Locate the cell with the specified text and output its (X, Y) center coordinate. 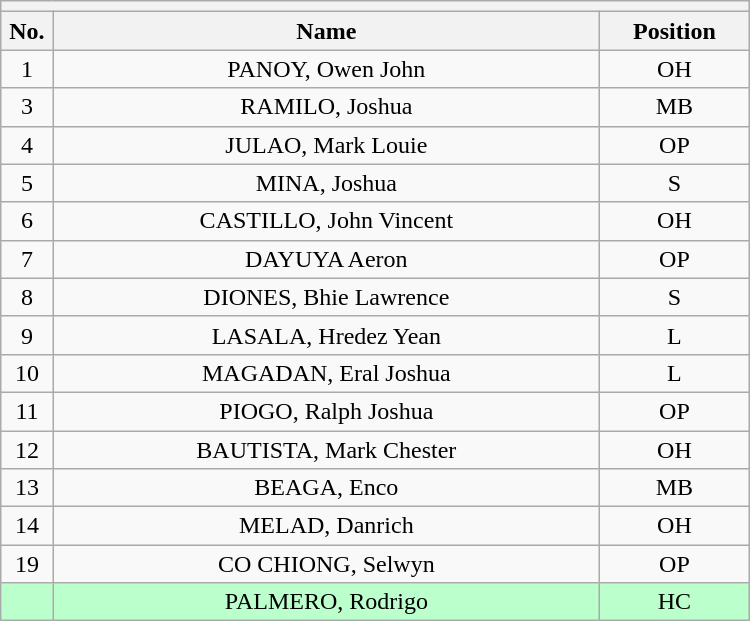
No. (27, 31)
BAUTISTA, Mark Chester (326, 449)
13 (27, 488)
Position (675, 31)
MAGADAN, Eral Joshua (326, 373)
6 (27, 221)
14 (27, 526)
3 (27, 107)
9 (27, 335)
RAMILO, Joshua (326, 107)
19 (27, 564)
7 (27, 259)
PANOY, Owen John (326, 69)
HC (675, 602)
PALMERO, Rodrigo (326, 602)
PIOGO, Ralph Joshua (326, 411)
DIONES, Bhie Lawrence (326, 297)
JULAO, Mark Louie (326, 145)
10 (27, 373)
5 (27, 183)
11 (27, 411)
CO CHIONG, Selwyn (326, 564)
4 (27, 145)
MELAD, Danrich (326, 526)
8 (27, 297)
DAYUYA Aeron (326, 259)
MINA, Joshua (326, 183)
CASTILLO, John Vincent (326, 221)
Name (326, 31)
12 (27, 449)
1 (27, 69)
BEAGA, Enco (326, 488)
LASALA, Hredez Yean (326, 335)
